Output the (X, Y) coordinate of the center of the cell containing the given text.  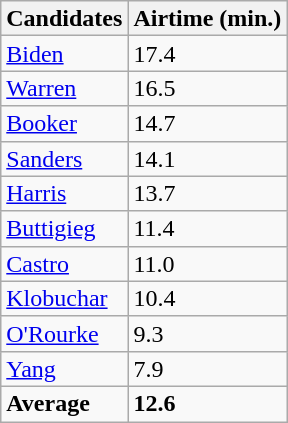
13.7 (208, 194)
O'Rourke (64, 334)
Yang (64, 368)
Warren (64, 88)
Harris (64, 194)
7.9 (208, 368)
10.4 (208, 298)
Klobuchar (64, 298)
Average (64, 404)
Sanders (64, 158)
Biden (64, 54)
14.1 (208, 158)
17.4 (208, 54)
11.4 (208, 228)
9.3 (208, 334)
Booker (64, 124)
Buttigieg (64, 228)
11.0 (208, 264)
14.7 (208, 124)
Castro (64, 264)
Airtime (min.) (208, 18)
16.5 (208, 88)
Candidates (64, 18)
12.6 (208, 404)
